Pinpoint the cell where the given text exists, returning its [X, Y] midpoint coordinate. 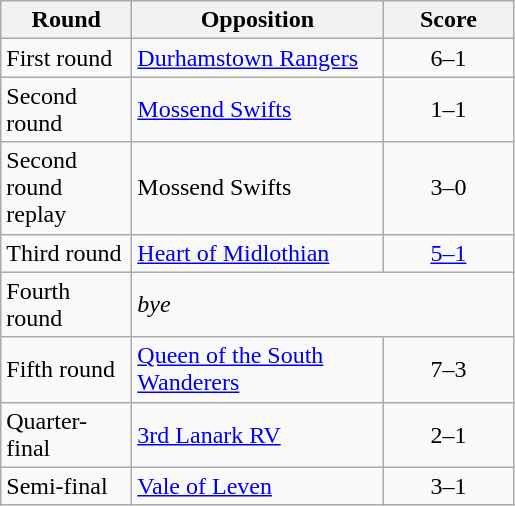
7–3 [448, 370]
Score [448, 20]
Semi-final [66, 486]
2–1 [448, 434]
Heart of Midlothian [258, 253]
Opposition [258, 20]
Second round [66, 110]
Vale of Leven [258, 486]
Queen of the South Wanderers [258, 370]
Fifth round [66, 370]
First round [66, 58]
Fourth round [66, 304]
Durhamstown Rangers [258, 58]
Second round replay [66, 188]
bye [323, 304]
1–1 [448, 110]
Round [66, 20]
3rd Lanark RV [258, 434]
6–1 [448, 58]
3–1 [448, 486]
5–1 [448, 253]
Quarter-final [66, 434]
3–0 [448, 188]
Third round [66, 253]
